Find where the given text appears and provide that cell's center as [x, y] coordinate. 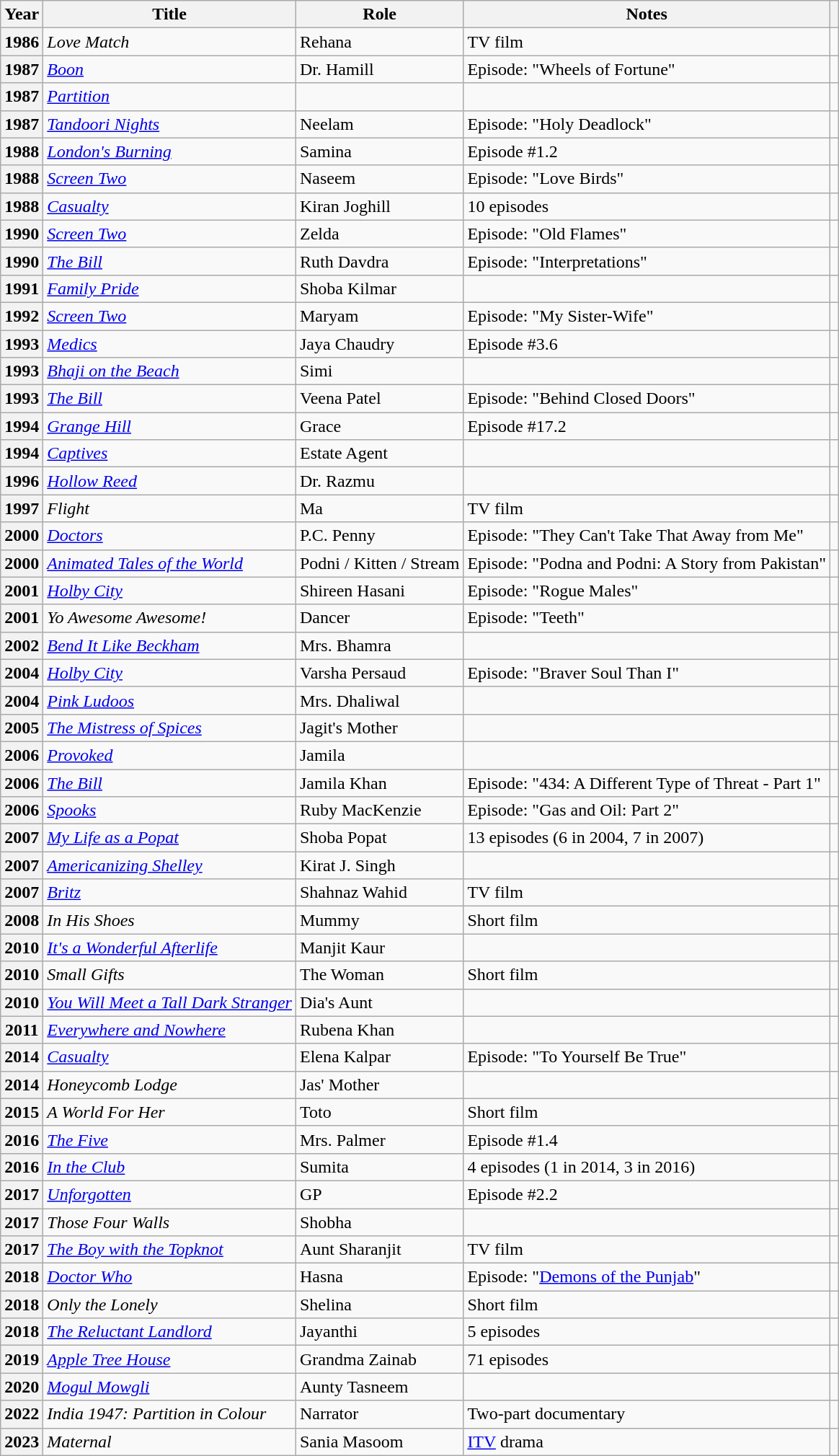
Shobha [379, 1222]
1991 [22, 288]
Grace [379, 426]
Episode: "Love Birds" [647, 179]
Podni / Kitten / Stream [379, 563]
In the Club [170, 1167]
Captives [170, 454]
Pink Ludoos [170, 700]
Flight [170, 508]
P.C. Penny [379, 536]
The Mistress of Spices [170, 728]
Bend It Like Beckham [170, 645]
Mrs. Bhamra [379, 645]
Maternal [170, 1442]
London's Burning [170, 151]
Doctor Who [170, 1277]
1986 [22, 42]
Shoba Popat [379, 838]
Those Four Walls [170, 1222]
Ruby MacKenzie [379, 811]
Rubena Khan [379, 1030]
Unforgotten [170, 1194]
Aunt Sharanjit [379, 1250]
Britz [170, 893]
Episode: "Demons of the Punjab" [647, 1277]
2022 [22, 1414]
Episode: "Old Flames" [647, 234]
Shoba Kilmar [379, 288]
Mummy [379, 920]
Two-part documentary [647, 1414]
Sumita [379, 1167]
Rehana [379, 42]
The Five [170, 1139]
Episode: "Rogue Males" [647, 591]
Apple Tree House [170, 1359]
Title [170, 14]
Mrs. Palmer [379, 1139]
Jamila [379, 755]
10 episodes [647, 206]
Sania Masoom [379, 1442]
Notes [647, 14]
Veena Patel [379, 399]
1996 [22, 481]
A World For Her [170, 1112]
India 1947: Partition in Colour [170, 1414]
Episode: "To Yourself Be True" [647, 1057]
2020 [22, 1387]
You Will Meet a Tall Dark Stranger [170, 1002]
Mrs. Dhaliwal [379, 700]
Episode: "Holy Deadlock" [647, 124]
Shelina [379, 1305]
ITV drama [647, 1442]
Episode: "Gas and Oil: Part 2" [647, 811]
The Boy with the Topknot [170, 1250]
Neelam [379, 124]
71 episodes [647, 1359]
Episode: "Wheels of Fortune" [647, 69]
Zelda [379, 234]
Episode #1.2 [647, 151]
Role [379, 14]
Episode #2.2 [647, 1194]
Episode: "Interpretations" [647, 261]
Animated Tales of the World [170, 563]
Love Match [170, 42]
Only the Lonely [170, 1305]
2005 [22, 728]
Dr. Hamill [379, 69]
Manjit Kaur [379, 948]
Yo Awesome Awesome! [170, 618]
Medics [170, 344]
2011 [22, 1030]
1992 [22, 316]
Bhaji on the Beach [170, 371]
Episode #3.6 [647, 344]
Dr. Razmu [379, 481]
5 episodes [647, 1332]
Dancer [379, 618]
Episode: "Podna and Podni: A Story from Pakistan" [647, 563]
2015 [22, 1112]
Ruth Davdra [379, 261]
Kirat J. Singh [379, 865]
Jagit's Mother [379, 728]
Jas' Mother [379, 1085]
Everywhere and Nowhere [170, 1030]
Varsha Persaud [379, 673]
Toto [379, 1112]
Honeycomb Lodge [170, 1085]
1997 [22, 508]
Maryam [379, 316]
Episode #1.4 [647, 1139]
Shireen Hasani [379, 591]
13 episodes (6 in 2004, 7 in 2007) [647, 838]
2019 [22, 1359]
Spooks [170, 811]
Grandma Zainab [379, 1359]
Episode: "They Can't Take That Away from Me" [647, 536]
Mogul Mowgli [170, 1387]
The Reluctant Landlord [170, 1332]
Episode: "Teeth" [647, 618]
My Life as a Popat [170, 838]
It's a Wonderful Afterlife [170, 948]
Tandoori Nights [170, 124]
Episode: "434: A Different Type of Threat - Part 1" [647, 782]
In His Shoes [170, 920]
GP [379, 1194]
Shahnaz Wahid [379, 893]
Episode: "My Sister-Wife" [647, 316]
Episode: "Braver Soul Than I" [647, 673]
Boon [170, 69]
Samina [379, 151]
Simi [379, 371]
Elena Kalpar [379, 1057]
The Woman [379, 975]
Ma [379, 508]
Partition [170, 97]
Jayanthi [379, 1332]
Dia's Aunt [379, 1002]
Aunty Tasneem [379, 1387]
Hasna [379, 1277]
2008 [22, 920]
Year [22, 14]
Provoked [170, 755]
Kiran Joghill [379, 206]
Doctors [170, 536]
Episode: "Behind Closed Doors" [647, 399]
Hollow Reed [170, 481]
Narrator [379, 1414]
Jaya Chaudry [379, 344]
Episode #17.2 [647, 426]
2002 [22, 645]
Small Gifts [170, 975]
4 episodes (1 in 2014, 3 in 2016) [647, 1167]
Grange Hill [170, 426]
Jamila Khan [379, 782]
Family Pride [170, 288]
Naseem [379, 179]
2023 [22, 1442]
Estate Agent [379, 454]
Americanizing Shelley [170, 865]
